Determine the (x, y) coordinate at the center of the cell enclosing the given text.  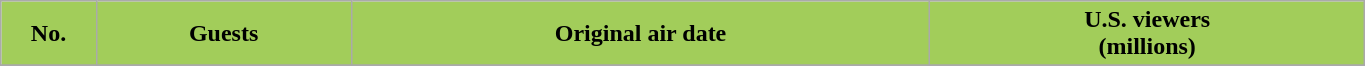
No. (48, 34)
Original air date (640, 34)
U.S. viewers(millions) (1147, 34)
Guests (224, 34)
